Scan for the cell matching the given text and deliver its (x, y) coordinate at center. 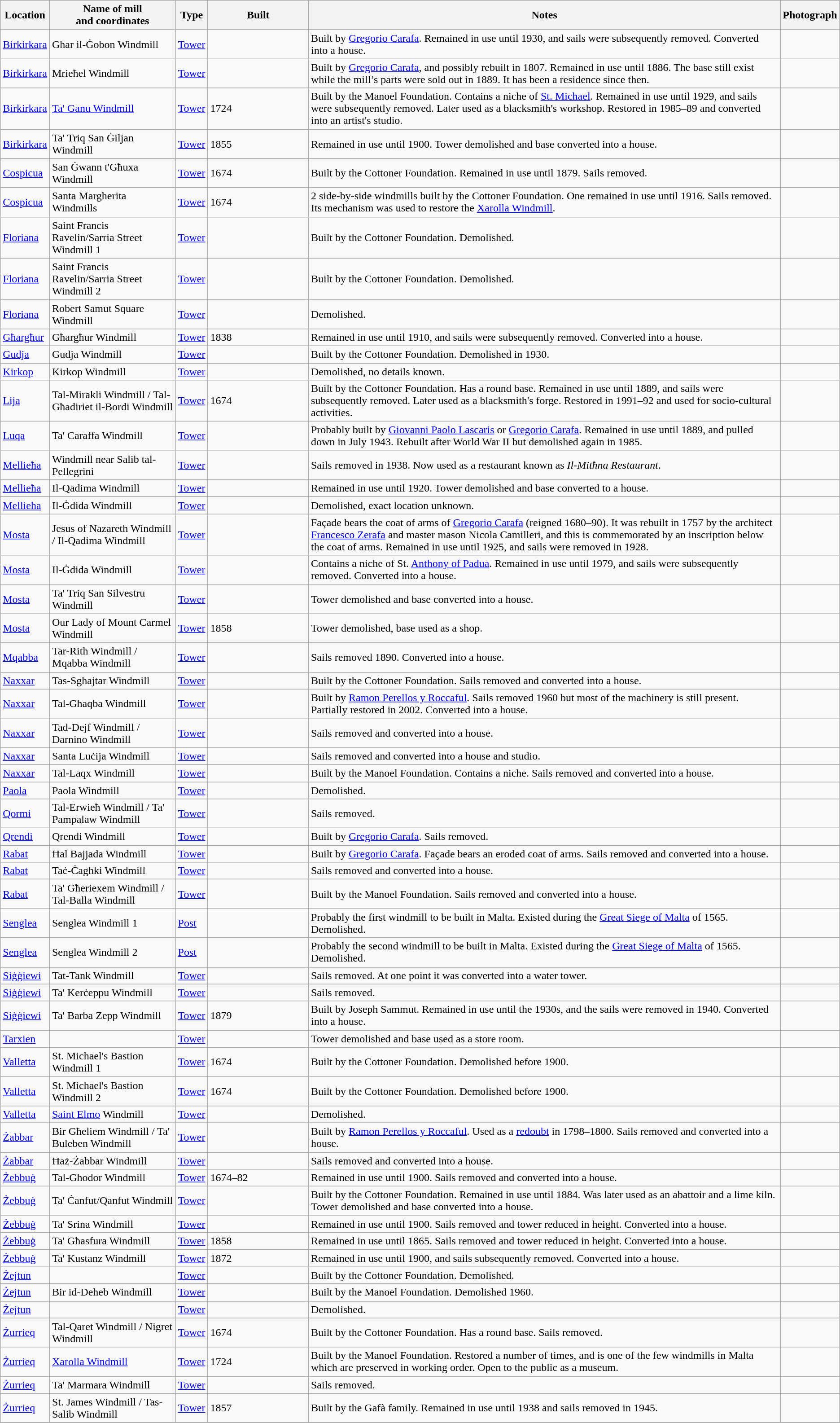
Ta' Srina Windmill (112, 1224)
Tower demolished and base converted into a house. (544, 599)
Santa Margherita Windmills (112, 202)
Tad-Dejf Windmill / Darnino Windmill (112, 733)
Kirkop Windmill (112, 371)
Probably the second windmill to be built in Malta. Existed during the Great Siege of Malta of 1565. Demolished. (544, 953)
1674–82 (258, 1178)
Għargħur (25, 337)
Gudja Windmill (112, 354)
Tal-Għodor Windmill (112, 1178)
Built by the Gafà family. Remained in use until 1938 and sails removed in 1945. (544, 1408)
Name of milland coordinates (112, 15)
Saint Elmo Windmill (112, 1114)
Robert Samut Square Windmill (112, 314)
Built by the Manoel Foundation. Demolished 1960. (544, 1292)
1872 (258, 1258)
Tal-Qaret Windmill / Nigret Windmill (112, 1332)
Windmill near Salib tal-Pellegrini (112, 465)
Ta' Kustanz Windmill (112, 1258)
Demolished, no details known. (544, 371)
Remained in use until 1920. Tower demolished and base converted to a house. (544, 488)
Remained in use until 1900. Sails removed and tower reduced in height. Converted into a house. (544, 1224)
Tal-Laqx Windmill (112, 773)
Jesus of Nazareth Windmill / Il-Qadima Windmill (112, 535)
Built by the Cottoner Foundation. Sails removed and converted into a house. (544, 681)
Remained in use until 1910, and sails were subsequently removed. Converted into a house. (544, 337)
Built by Joseph Sammut. Remained in use until the 1930s, and the sails were removed in 1940. Converted into a house. (544, 1015)
Paola (25, 791)
Remained in use until 1900. Sails removed and converted into a house. (544, 1178)
1857 (258, 1408)
Remained in use until 1900, and sails subsequently removed. Converted into a house. (544, 1258)
Photograph (810, 15)
Ta' Triq San Silvestru Windmill (112, 599)
Ta' Għeriexem Windmill / Tal-Balla Windmill (112, 894)
Ta' Ganu Windmill (112, 109)
Built by the Manoel Foundation. Contains a niche. Sails removed and converted into a house. (544, 773)
Sails removed. At one point it was converted into a water tower. (544, 975)
Ta' Marmara Windmill (112, 1385)
Lija (25, 401)
Mrieħel Windmill (112, 74)
Xarolla Windmill (112, 1362)
Built by Ramon Perellos y Roccaful. Used as a redoubt in 1798–1800. Sails removed and converted into a house. (544, 1138)
Tal-Mirakli Windmill / Tal-Għadiriet il-Bordi Windmill (112, 401)
Għar il-Ġobon Windmill (112, 44)
Qrendi (25, 837)
Qormi (25, 813)
Ħaż-Żabbar Windmill (112, 1160)
Remained in use until 1900. Tower demolished and base converted into a house. (544, 144)
Mqabba (25, 657)
Sails removed in 1938. Now used as a restaurant known as Il-Mitħna Restaurant. (544, 465)
Bir Għeliem Windmill / Ta' Buleben Windmill (112, 1138)
Built by the Cottoner Foundation. Demolished in 1930. (544, 354)
Built (258, 15)
Ta' Barba Zepp Windmill (112, 1015)
1838 (258, 337)
Ta' Għasfura Windmill (112, 1241)
Tal-Għaqba Windmill (112, 704)
Bir id-Deheb Windmill (112, 1292)
Kirkop (25, 371)
Tas-Sgħajtar Windmill (112, 681)
Għargħur Windmill (112, 337)
Luqa (25, 436)
Santa Luċija Windmill (112, 756)
Tarxien (25, 1039)
Location (25, 15)
Il-Qadima Windmill (112, 488)
Tower demolished and base used as a store room. (544, 1039)
Built by the Cottoner Foundation. Remained in use until 1879. Sails removed. (544, 173)
Tal-Erwieħ Windmill / Ta' Pampalaw Windmill (112, 813)
Probably the first windmill to be built in Malta. Existed during the Great Siege of Malta of 1565. Demolished. (544, 923)
Ħal Bajjada Windmill (112, 854)
Tat-Tank Windmill (112, 975)
St. Michael's Bastion Windmill 2 (112, 1091)
Paola Windmill (112, 791)
Sails removed 1890. Converted into a house. (544, 657)
Saint Francis Ravelin/Sarria Street Windmill 2 (112, 279)
Gudja (25, 354)
Qrendi Windmill (112, 837)
Built by the Cottoner Foundation. Has a round base. Sails removed. (544, 1332)
Ta' Triq San Ġiljan Windmill (112, 144)
Taċ-Ċagħki Windmill (112, 871)
San Ġwann t'Għuxa Windmill (112, 173)
Notes (544, 15)
Senglea Windmill 1 (112, 923)
Type (192, 15)
1879 (258, 1015)
Tar-Rith Windmill / Mqabba Windmill (112, 657)
Our Lady of Mount Carmel Windmill (112, 628)
Remained in use until 1865. Sails removed and tower reduced in height. Converted into a house. (544, 1241)
Contains a niche of St. Anthony of Padua. Remained in use until 1979, and sails were subsequently removed. Converted into a house. (544, 570)
St. Michael's Bastion Windmill 1 (112, 1062)
Senglea Windmill 2 (112, 953)
Built by Gregorio Carafa. Sails removed. (544, 837)
Demolished, exact location unknown. (544, 505)
St. James Windmill / Tas-Salib Windmill (112, 1408)
Built by the Manoel Foundation. Sails removed and converted into a house. (544, 894)
Saint Francis Ravelin/Sarria Street Windmill 1 (112, 237)
Tower demolished, base used as a shop. (544, 628)
Built by Gregorio Carafa. Façade bears an eroded coat of arms. Sails removed and converted into a house. (544, 854)
1855 (258, 144)
Built by Gregorio Carafa. Remained in use until 1930, and sails were subsequently removed. Converted into a house. (544, 44)
Ta' Caraffa Windmill (112, 436)
Sails removed and converted into a house and studio. (544, 756)
Ta' Ċanfut/Qanfut Windmill (112, 1201)
Ta' Kerċeppu Windmill (112, 993)
